Scan for the cell matching the given text and deliver its (X, Y) coordinate at center. 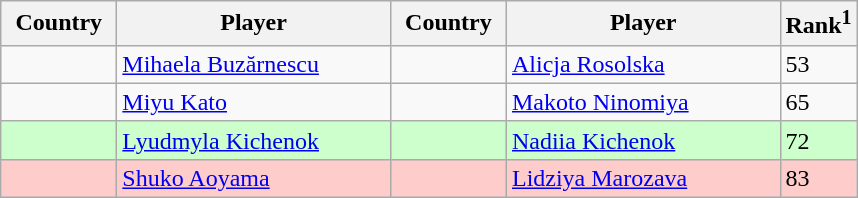
83 (818, 178)
Lyudmyla Kichenok (254, 140)
Rank1 (818, 24)
Lidziya Marozava (643, 178)
Nadiia Kichenok (643, 140)
Mihaela Buzărnescu (254, 64)
65 (818, 102)
53 (818, 64)
Shuko Aoyama (254, 178)
Alicja Rosolska (643, 64)
Makoto Ninomiya (643, 102)
72 (818, 140)
Miyu Kato (254, 102)
